Pinpoint the cell where the given text exists, returning its (x, y) midpoint coordinate. 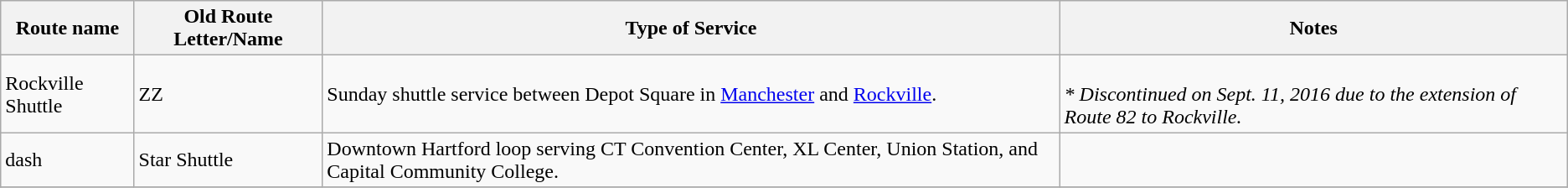
dash (67, 159)
* Discontinued on Sept. 11, 2016 due to the extension of Route 82 to Rockville. (1313, 94)
Downtown Hartford loop serving CT Convention Center, XL Center, Union Station, and Capital Community College. (691, 159)
Notes (1313, 29)
Sunday shuttle service between Depot Square in Manchester and Rockville. (691, 94)
Route name (67, 29)
ZZ (228, 94)
Rockville Shuttle (67, 94)
Type of Service (691, 29)
Star Shuttle (228, 159)
Old Route Letter/Name (228, 29)
